Identify which cell holds the provided text, then report its (x, y) central coordinate. 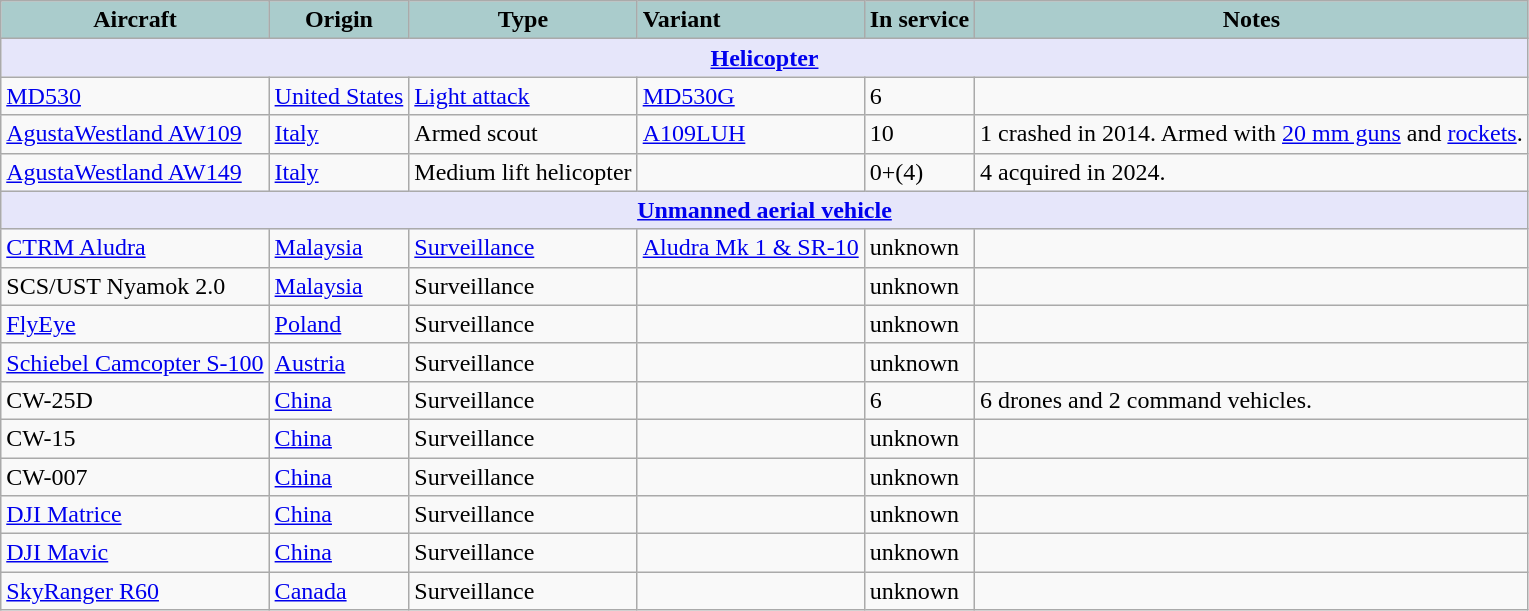
Notes (1252, 20)
Type (523, 20)
Austria (339, 362)
Variant (750, 20)
DJI Mavic (135, 553)
AgustaWestland AW109 (135, 134)
0+(4) (919, 172)
A109LUH (750, 134)
FlyEye (135, 324)
Armed scout (523, 134)
CTRM Aludra (135, 248)
Origin (339, 20)
10 (919, 134)
MD530G (750, 96)
Poland (339, 324)
4 acquired in 2024. (1252, 172)
Light attack (523, 96)
Aludra Mk 1 & SR-10 (750, 248)
Helicopter (764, 58)
6 drones and 2 command vehicles. (1252, 400)
AgustaWestland AW149 (135, 172)
CW-15 (135, 438)
SCS/UST Nyamok 2.0 (135, 286)
CW-25D (135, 400)
Aircraft (135, 20)
MD530 (135, 96)
In service (919, 20)
CW-007 (135, 477)
1 crashed in 2014. Armed with 20 mm guns and rockets. (1252, 134)
SkyRanger R60 (135, 591)
Canada (339, 591)
Unmanned aerial vehicle (764, 210)
Schiebel Camcopter S-100 (135, 362)
United States (339, 96)
Medium lift helicopter (523, 172)
DJI Matrice (135, 515)
